Pinpoint the cell where the given text exists, returning its [x, y] midpoint coordinate. 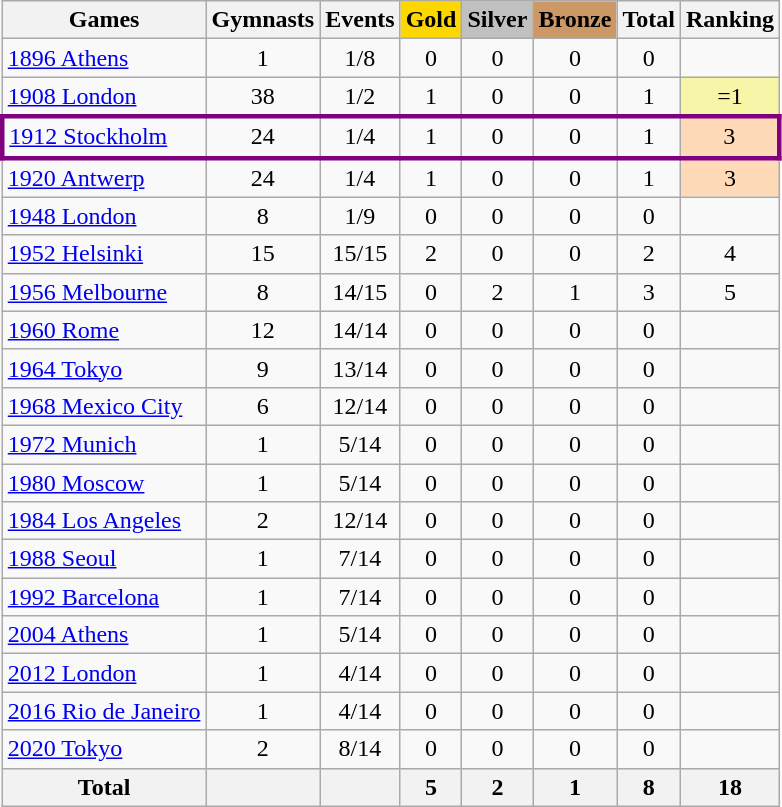
Silver [498, 20]
15/15 [360, 254]
Gymnasts [263, 20]
1972 Munich [104, 444]
6 [263, 406]
1896 Athens [104, 58]
14/15 [360, 292]
Ranking [730, 20]
1964 Tokyo [104, 368]
14/14 [360, 330]
8/14 [360, 749]
Games [104, 20]
13/14 [360, 368]
2016 Rio de Janeiro [104, 711]
1908 London [104, 97]
1968 Mexico City [104, 406]
1912 Stockholm [104, 136]
1/8 [360, 58]
2004 Athens [104, 635]
1920 Antwerp [104, 178]
1956 Melbourne [104, 292]
1/2 [360, 97]
9 [263, 368]
12 [263, 330]
Events [360, 20]
2020 Tokyo [104, 749]
Gold [431, 20]
1948 London [104, 216]
38 [263, 97]
=1 [730, 97]
1992 Barcelona [104, 597]
1980 Moscow [104, 483]
1/9 [360, 216]
Bronze [575, 20]
1960 Rome [104, 330]
4 [730, 254]
1952 Helsinki [104, 254]
18 [730, 787]
2012 London [104, 673]
1988 Seoul [104, 559]
1984 Los Angeles [104, 521]
15 [263, 254]
